Capture the cell that displays the provided text and extract its [x, y] central coordinate. 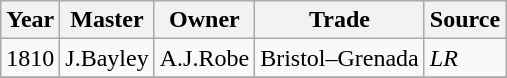
Year [30, 20]
Trade [340, 20]
Owner [204, 20]
J.Bayley [107, 58]
Bristol–Grenada [340, 58]
1810 [30, 58]
Source [464, 20]
LR [464, 58]
A.J.Robe [204, 58]
Master [107, 20]
